Determine the (X, Y) coordinate at the center of the cell enclosing the given text.  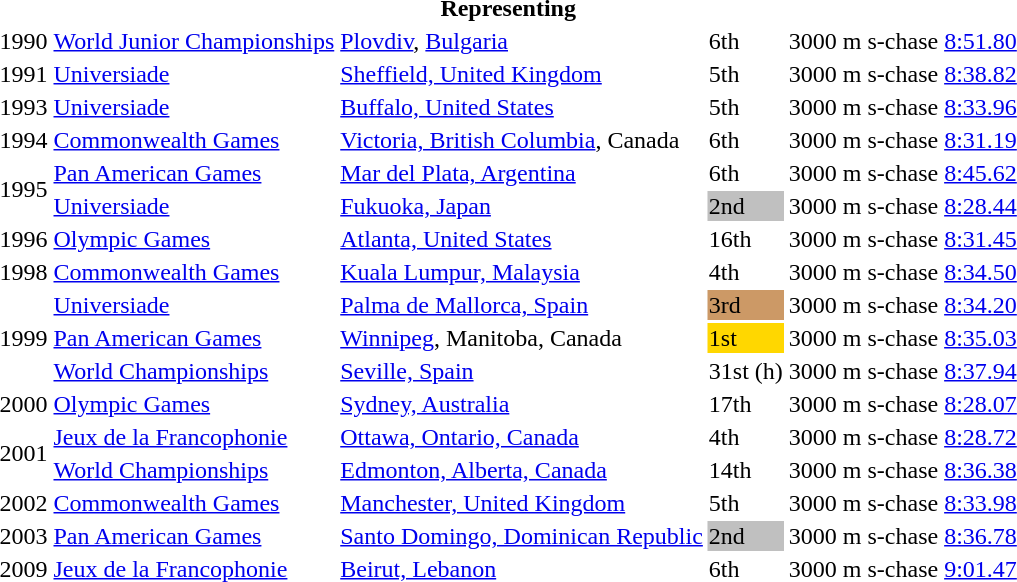
Sheffield, United Kingdom (522, 74)
Winnipeg, Manitoba, Canada (522, 338)
Palma de Mallorca, Spain (522, 305)
Atlanta, United States (522, 239)
1st (746, 338)
16th (746, 239)
Edmonton, Alberta, Canada (522, 470)
Sydney, Australia (522, 404)
Plovdiv, Bulgaria (522, 41)
Buffalo, United States (522, 107)
Victoria, British Columbia, Canada (522, 140)
Seville, Spain (522, 371)
14th (746, 470)
Jeux de la Francophonie (194, 437)
17th (746, 404)
Manchester, United Kingdom (522, 503)
Ottawa, Ontario, Canada (522, 437)
Kuala Lumpur, Malaysia (522, 272)
3rd (746, 305)
31st (h) (746, 371)
Mar del Plata, Argentina (522, 173)
Fukuoka, Japan (522, 206)
World Junior Championships (194, 41)
Santo Domingo, Dominican Republic (522, 536)
